Capture the cell that displays the provided text and extract its [x, y] central coordinate. 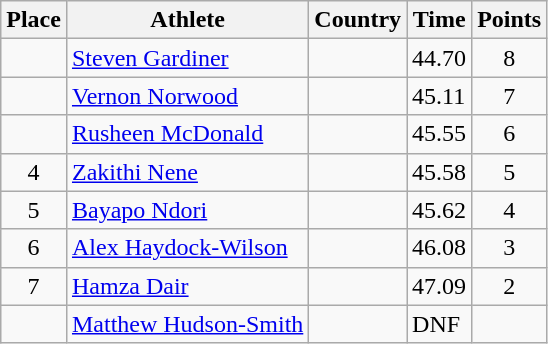
Points [510, 20]
46.08 [440, 248]
Zakithi Nene [187, 172]
3 [510, 248]
45.11 [440, 96]
Vernon Norwood [187, 96]
Bayapo Ndori [187, 210]
Place [34, 20]
45.62 [440, 210]
2 [510, 286]
45.58 [440, 172]
Steven Gardiner [187, 58]
Country [358, 20]
44.70 [440, 58]
Time [440, 20]
Alex Haydock-Wilson [187, 248]
47.09 [440, 286]
DNF [440, 324]
45.55 [440, 134]
Athlete [187, 20]
Matthew Hudson-Smith [187, 324]
Rusheen McDonald [187, 134]
Hamza Dair [187, 286]
8 [510, 58]
